Return the [x, y] coordinate for the center point of the cell that contains the specified text.  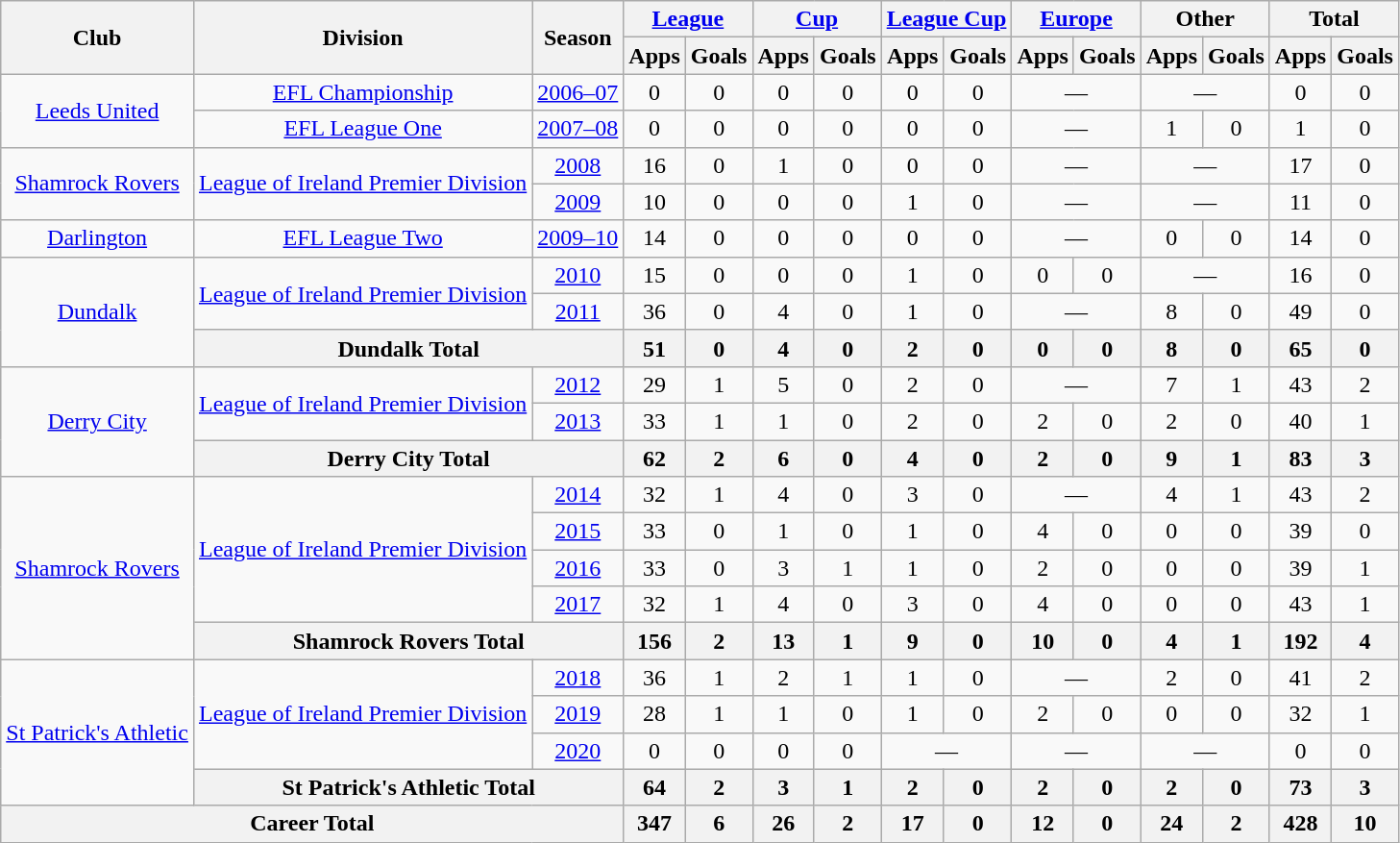
Other [1205, 19]
5 [783, 384]
26 [783, 824]
15 [654, 275]
347 [654, 824]
2018 [578, 678]
Darlington [98, 238]
2009–10 [578, 238]
62 [654, 459]
192 [1300, 641]
24 [1171, 824]
Europe [1076, 19]
428 [1300, 824]
29 [654, 384]
Season [578, 37]
EFL Championship [362, 92]
2014 [578, 495]
League Cup [946, 19]
11 [1300, 202]
2017 [578, 605]
13 [783, 641]
St Patrick's Athletic Total [407, 787]
St Patrick's Athletic [98, 732]
2009 [578, 202]
League [688, 19]
Club [98, 37]
2007–08 [578, 129]
2013 [578, 421]
2008 [578, 165]
83 [1300, 459]
41 [1300, 678]
Dundalk [98, 311]
Cup [817, 19]
Derry City Total [407, 459]
Shamrock Rovers Total [407, 641]
2016 [578, 568]
Career Total [312, 824]
2010 [578, 275]
2012 [578, 384]
2015 [578, 532]
49 [1300, 311]
65 [1300, 348]
40 [1300, 421]
EFL League Two [362, 238]
EFL League One [362, 129]
Total [1334, 19]
Dundalk Total [407, 348]
156 [654, 641]
64 [654, 787]
2020 [578, 751]
2019 [578, 714]
2011 [578, 311]
7 [1171, 384]
2006–07 [578, 92]
Division [362, 37]
51 [654, 348]
12 [1043, 824]
73 [1300, 787]
Leeds United [98, 111]
Derry City [98, 421]
28 [654, 714]
